Detect which cell encompasses the target text, then output its [X, Y] center coordinate. 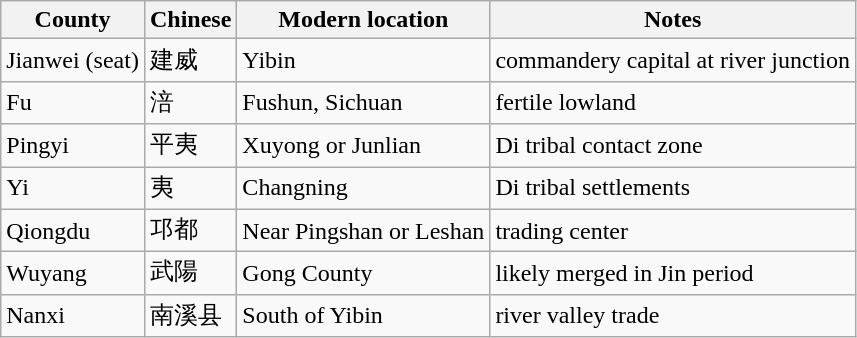
Qiongdu [73, 230]
fertile lowland [673, 102]
County [73, 20]
Jianwei (seat) [73, 60]
Yibin [364, 60]
commandery capital at river junction [673, 60]
Nanxi [73, 316]
Changning [364, 188]
Fushun, Sichuan [364, 102]
Gong County [364, 274]
涪 [190, 102]
Near Pingshan or Leshan [364, 230]
trading center [673, 230]
Di tribal contact zone [673, 146]
夷 [190, 188]
武陽 [190, 274]
river valley trade [673, 316]
Pingyi [73, 146]
平夷 [190, 146]
南溪县 [190, 316]
Chinese [190, 20]
South of Yibin [364, 316]
Di tribal settlements [673, 188]
Wuyang [73, 274]
邛都 [190, 230]
Fu [73, 102]
likely merged in Jin period [673, 274]
建威 [190, 60]
Xuyong or Junlian [364, 146]
Modern location [364, 20]
Notes [673, 20]
Yi [73, 188]
